Search for the cell housing the specified text and yield its [X, Y] center coordinate. 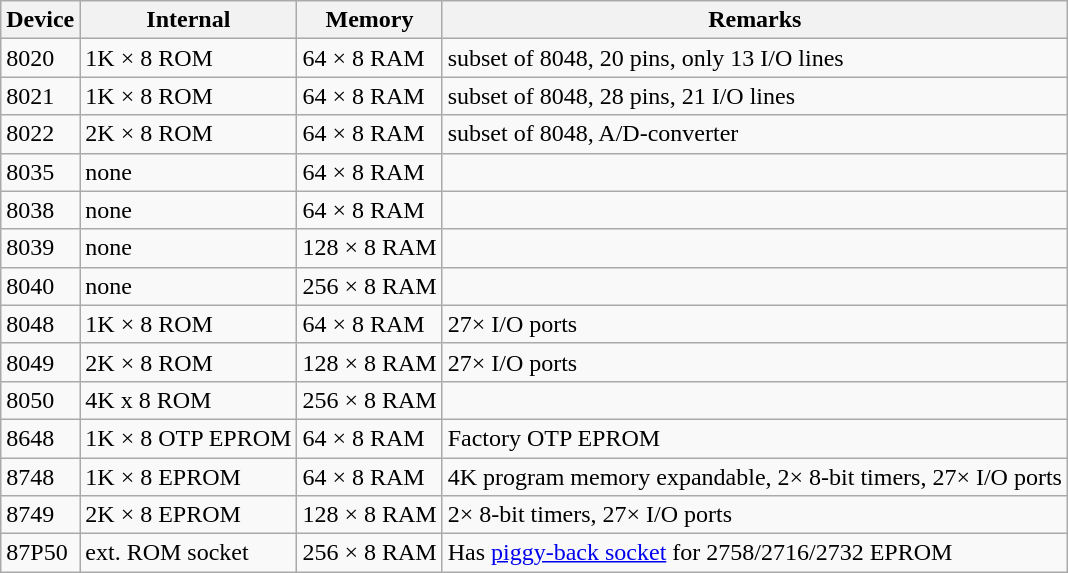
8035 [40, 172]
8749 [40, 515]
2× 8-bit timers, 27× I/O ports [754, 515]
8050 [40, 400]
8648 [40, 438]
subset of 8048, 20 pins, only 13 I/O lines [754, 58]
Internal [188, 20]
Memory [370, 20]
4K program memory expandable, 2× 8-bit timers, 27× I/O ports [754, 477]
8020 [40, 58]
8048 [40, 324]
ext. ROM socket [188, 553]
Device [40, 20]
subset of 8048, A/D-converter [754, 134]
Remarks [754, 20]
8038 [40, 210]
8039 [40, 248]
8040 [40, 286]
8021 [40, 96]
1K × 8 OTP EPROM [188, 438]
2K × 8 EPROM [188, 515]
4K x 8 ROM [188, 400]
subset of 8048, 28 pins, 21 I/O lines [754, 96]
1K × 8 EPROM [188, 477]
Has piggy-back socket for 2758/2716/2732 EPROM [754, 553]
Factory OTP EPROM [754, 438]
8022 [40, 134]
8748 [40, 477]
8049 [40, 362]
87P50 [40, 553]
